Detect which cell encompasses the target text, then output its (X, Y) center coordinate. 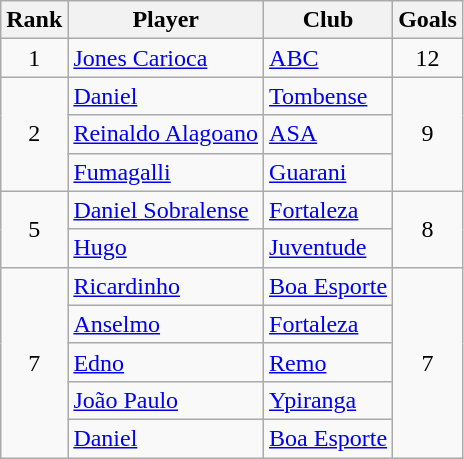
Ricardinho (166, 286)
Remo (328, 362)
João Paulo (166, 400)
2 (34, 134)
Hugo (166, 248)
1 (34, 58)
Fumagalli (166, 172)
Anselmo (166, 324)
Rank (34, 20)
Goals (428, 20)
12 (428, 58)
Jones Carioca (166, 58)
ABC (328, 58)
Edno (166, 362)
Reinaldo Alagoano (166, 134)
5 (34, 229)
Tombense (328, 96)
Juventude (328, 248)
Daniel Sobralense (166, 210)
9 (428, 134)
Player (166, 20)
Club (328, 20)
Guarani (328, 172)
8 (428, 229)
ASA (328, 134)
Ypiranga (328, 400)
